From the cell containing the given text, extract its center point as [x, y] coordinate. 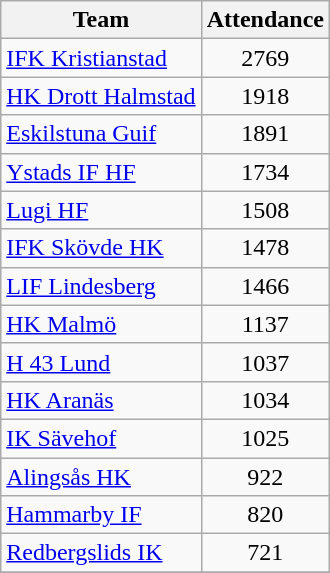
2769 [265, 58]
721 [265, 553]
1891 [265, 134]
820 [265, 515]
1034 [265, 400]
1508 [265, 210]
Eskilstuna Guif [101, 134]
Lugi HF [101, 210]
Alingsås HK [101, 477]
Hammarby IF [101, 515]
1734 [265, 172]
1037 [265, 362]
1025 [265, 438]
HK Malmö [101, 324]
HK Drott Halmstad [101, 96]
Team [101, 20]
LIF Lindesberg [101, 286]
HK Aranäs [101, 400]
IFK Kristianstad [101, 58]
Attendance [265, 20]
1466 [265, 286]
H 43 Lund [101, 362]
Ystads IF HF [101, 172]
IFK Skövde HK [101, 248]
1918 [265, 96]
Redbergslids IK [101, 553]
1478 [265, 248]
1137 [265, 324]
922 [265, 477]
IK Sävehof [101, 438]
